Identify which cell holds the provided text, then report its (x, y) central coordinate. 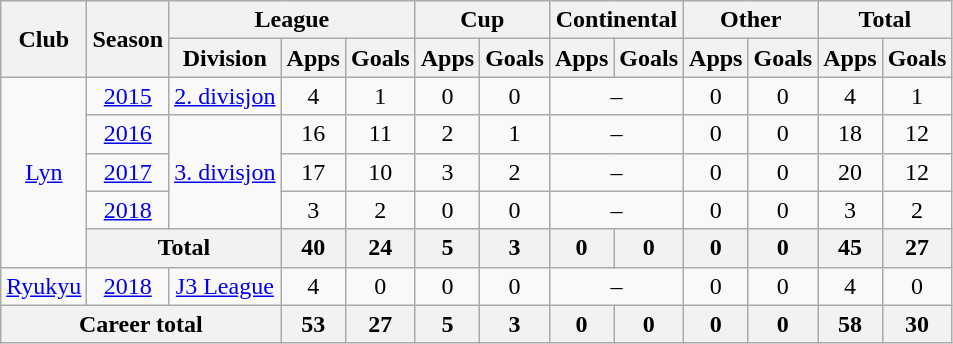
2015 (128, 96)
24 (380, 248)
Continental (616, 20)
40 (313, 248)
Ryukyu (44, 286)
Cup (482, 20)
League (292, 20)
17 (313, 172)
Division (225, 58)
Other (751, 20)
53 (313, 324)
Career total (141, 324)
Season (128, 39)
58 (850, 324)
10 (380, 172)
20 (850, 172)
30 (917, 324)
11 (380, 134)
2016 (128, 134)
Lyn (44, 172)
18 (850, 134)
Club (44, 39)
J3 League (225, 286)
45 (850, 248)
2017 (128, 172)
3. divisjon (225, 172)
16 (313, 134)
2. divisjon (225, 96)
